Output the (x, y) coordinate of the center of the cell containing the given text.  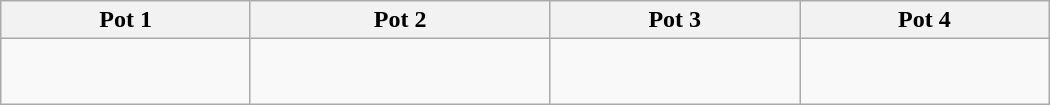
Pot 4 (925, 20)
Pot 2 (400, 20)
Pot 3 (675, 20)
Pot 1 (126, 20)
